Return (X, Y) of the center of cell containing provided text 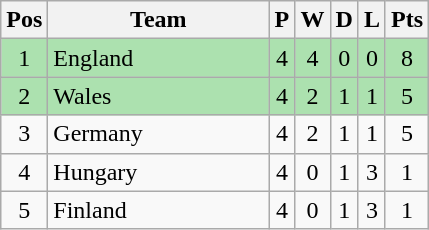
Team (158, 20)
P (282, 20)
Wales (158, 96)
W (312, 20)
England (158, 58)
Germany (158, 134)
8 (406, 58)
Finland (158, 210)
Pts (406, 20)
D (344, 20)
L (372, 20)
Hungary (158, 172)
Pos (24, 20)
